Determine the [X, Y] coordinate at the center of the cell enclosing the given text.  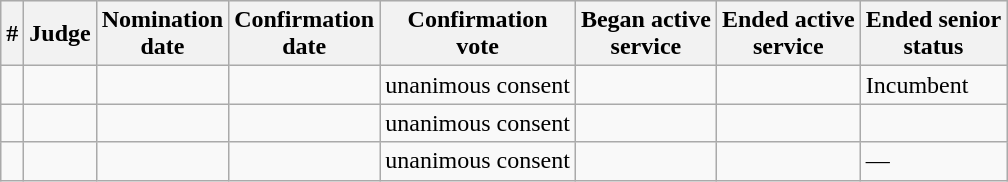
Confirmationdate [304, 34]
Began activeservice [646, 34]
Ended seniorstatus [933, 34]
# [12, 34]
Confirmationvote [478, 34]
— [933, 161]
Incumbent [933, 85]
Nominationdate [162, 34]
Ended activeservice [788, 34]
Judge [60, 34]
